Provide the [X, Y] coordinate of the cell's center where the given text is located.  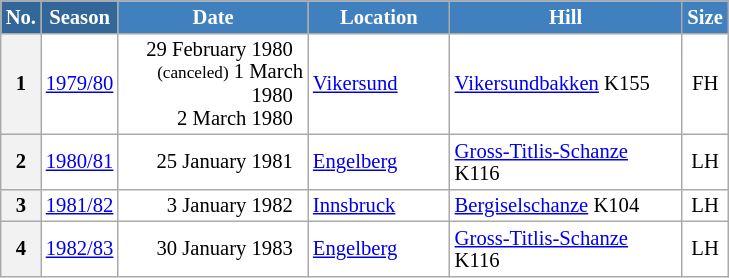
FH [704, 84]
Date [213, 16]
1979/80 [80, 84]
30 January 1983 [213, 248]
1 [21, 84]
Vikersundbakken K155 [566, 84]
Bergiselschanze K104 [566, 205]
Location [379, 16]
Vikersund [379, 84]
3 January 1982 [213, 205]
Hill [566, 16]
1980/81 [80, 162]
1981/82 [80, 205]
Season [80, 16]
Size [704, 16]
3 [21, 205]
2 [21, 162]
25 January 1981 [213, 162]
4 [21, 248]
1982/83 [80, 248]
Innsbruck [379, 205]
29 February 1980 (canceled) 1 March 1980 2 March 1980 [213, 84]
No. [21, 16]
